From the cell containing the given text, extract its center point as [x, y] coordinate. 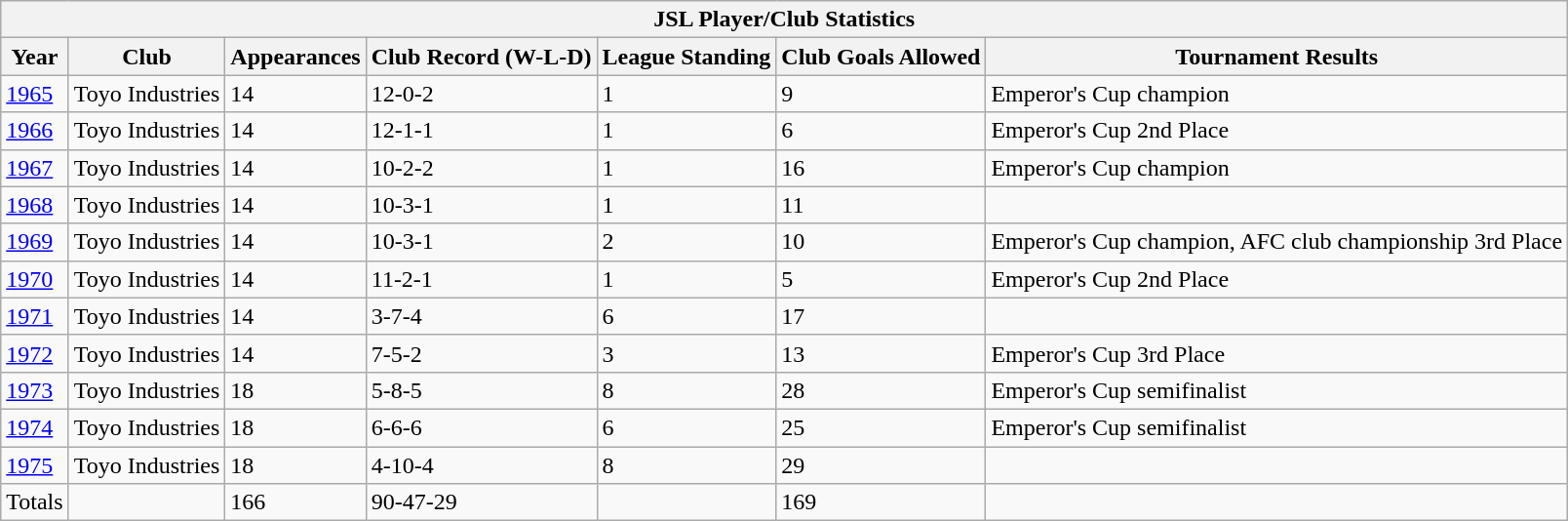
JSL Player/Club Statistics [784, 20]
3 [686, 353]
Club Record (W-L-D) [482, 57]
12-1-1 [482, 131]
6-6-6 [482, 427]
29 [882, 465]
League Standing [686, 57]
10-2-2 [482, 168]
2 [686, 242]
16 [882, 168]
10 [882, 242]
Totals [35, 502]
Emperor's Cup 3rd Place [1277, 353]
9 [882, 94]
5 [882, 279]
1966 [35, 131]
1970 [35, 279]
28 [882, 390]
1969 [35, 242]
25 [882, 427]
1965 [35, 94]
166 [295, 502]
1972 [35, 353]
1974 [35, 427]
90-47-29 [482, 502]
1968 [35, 205]
3-7-4 [482, 316]
169 [882, 502]
Appearances [295, 57]
1975 [35, 465]
1973 [35, 390]
5-8-5 [482, 390]
11-2-1 [482, 279]
Emperor's Cup champion, AFC club championship 3rd Place [1277, 242]
1967 [35, 168]
12-0-2 [482, 94]
Tournament Results [1277, 57]
1971 [35, 316]
4-10-4 [482, 465]
13 [882, 353]
Club [146, 57]
7-5-2 [482, 353]
Year [35, 57]
11 [882, 205]
Club Goals Allowed [882, 57]
17 [882, 316]
